Output the (x, y) coordinate of the center of the cell containing the given text.  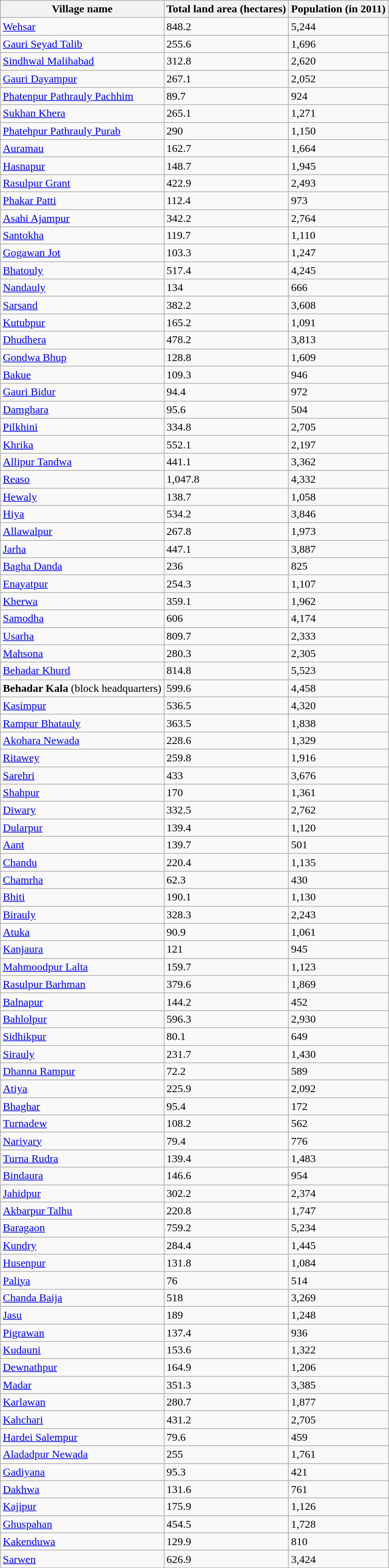
Gondwa Bhup (82, 357)
231.7 (227, 1054)
Kutubpur (82, 323)
Usarha (82, 636)
Jasu (82, 1315)
351.3 (227, 1385)
Dularpur (82, 828)
924 (338, 96)
170 (227, 793)
265.1 (227, 113)
342.2 (227, 218)
Gadiyana (82, 1472)
2,305 (338, 653)
3,385 (338, 1385)
Mahsona (82, 653)
Bagha Danda (82, 566)
1,962 (338, 601)
Sirauly (82, 1054)
Damghara (82, 410)
146.6 (227, 1176)
Bindaura (82, 1176)
Jarha (82, 549)
761 (338, 1489)
517.4 (227, 270)
Sarwen (82, 1559)
1,877 (338, 1402)
Phakar Patti (82, 200)
1,047.8 (227, 479)
302.2 (227, 1193)
1,126 (338, 1507)
128.8 (227, 357)
421 (338, 1472)
1,061 (338, 932)
Sidhikpur (82, 1036)
139.7 (227, 845)
936 (338, 1333)
1,838 (338, 723)
2,333 (338, 636)
Kajipur (82, 1507)
334.8 (227, 427)
Kundry (82, 1245)
534.2 (227, 514)
1,869 (338, 984)
2,052 (338, 79)
3,424 (338, 1559)
159.7 (227, 967)
225.9 (227, 1089)
4,174 (338, 619)
501 (338, 845)
379.6 (227, 984)
3,813 (338, 340)
1,747 (338, 1211)
3,608 (338, 305)
810 (338, 1541)
518 (227, 1298)
2,493 (338, 183)
1,361 (338, 793)
4,245 (338, 270)
153.6 (227, 1350)
2,930 (338, 1019)
1,123 (338, 967)
954 (338, 1176)
Wehsar (82, 27)
1,135 (338, 862)
144.2 (227, 1002)
441.1 (227, 462)
290 (227, 131)
431.2 (227, 1420)
Gauri Bidur (82, 392)
62.3 (227, 880)
Akbarpur Talhu (82, 1211)
259.8 (227, 758)
809.7 (227, 636)
Rasulpur Barhman (82, 984)
267.8 (227, 532)
363.5 (227, 723)
649 (338, 1036)
5,234 (338, 1228)
1,430 (338, 1054)
Population (in 2011) (338, 9)
95.4 (227, 1106)
5,244 (338, 27)
Sarsand (82, 305)
Ghuspahan (82, 1524)
1,247 (338, 253)
328.3 (227, 915)
76 (227, 1280)
459 (338, 1437)
Rasulpur Grant (82, 183)
Aladadpur Newada (82, 1455)
Behadar Kala (block headquarters) (82, 688)
80.1 (227, 1036)
972 (338, 392)
Kherwa (82, 601)
Kudauni (82, 1350)
Sukhan Khera (82, 113)
94.4 (227, 392)
759.2 (227, 1228)
1,271 (338, 113)
236 (227, 566)
Enayatpur (82, 584)
Bhatouly (82, 270)
172 (338, 1106)
382.2 (227, 305)
422.9 (227, 183)
Paliya (82, 1280)
190.1 (227, 897)
1,130 (338, 897)
Baragaon (82, 1228)
Behadar Khurd (82, 671)
280.7 (227, 1402)
129.9 (227, 1541)
Hiya (82, 514)
3,846 (338, 514)
Kanjaura (82, 949)
536.5 (227, 706)
596.3 (227, 1019)
504 (338, 410)
Turna Rudra (82, 1158)
Jahidpur (82, 1193)
1,483 (338, 1158)
3,676 (338, 776)
Pilkhini (82, 427)
2,762 (338, 810)
Madar (82, 1385)
945 (338, 949)
Atiya (82, 1089)
220.4 (227, 862)
1,107 (338, 584)
599.6 (227, 688)
Reaso (82, 479)
Dewnathpur (82, 1368)
Gogawan Jot (82, 253)
109.3 (227, 375)
452 (338, 1002)
Birauly (82, 915)
1,120 (338, 828)
3,887 (338, 549)
95.3 (227, 1472)
Hewaly (82, 496)
Allipur Tandwa (82, 462)
Phatehpur Pathrauly Purab (82, 131)
79.6 (227, 1437)
72.2 (227, 1072)
148.7 (227, 166)
776 (338, 1141)
Aant (82, 845)
946 (338, 375)
5,523 (338, 671)
3,269 (338, 1298)
121 (227, 949)
137.4 (227, 1333)
Kasimpur (82, 706)
3,362 (338, 462)
447.1 (227, 549)
Sarehri (82, 776)
1,058 (338, 496)
131.6 (227, 1489)
90.9 (227, 932)
Auramau (82, 148)
Hardei Salempur (82, 1437)
Dhudhera (82, 340)
108.2 (227, 1124)
1,091 (338, 323)
Husenpur (82, 1263)
332.5 (227, 810)
Bahlolpur (82, 1019)
Ritawey (82, 758)
2,092 (338, 1089)
Bakue (82, 375)
814.8 (227, 671)
4,320 (338, 706)
1,664 (338, 148)
284.4 (227, 1245)
Phatenpur Pathrauly Pachhim (82, 96)
112.4 (227, 200)
Samodha (82, 619)
1,110 (338, 236)
254.3 (227, 584)
2,243 (338, 915)
666 (338, 288)
103.3 (227, 253)
Asahi Ajampur (82, 218)
454.5 (227, 1524)
1,609 (338, 357)
138.7 (227, 496)
4,458 (338, 688)
175.9 (227, 1507)
1,696 (338, 44)
1,084 (338, 1263)
Total land area (hectares) (227, 9)
Dakhwa (82, 1489)
Allawalpur (82, 532)
Chanda Baija (82, 1298)
848.2 (227, 27)
1,248 (338, 1315)
562 (338, 1124)
Akohara Newada (82, 740)
Nandauly (82, 288)
Balnapur (82, 1002)
478.2 (227, 340)
589 (338, 1072)
95.6 (227, 410)
1,329 (338, 740)
Village name (82, 9)
134 (227, 288)
552.1 (227, 444)
825 (338, 566)
1,973 (338, 532)
1,322 (338, 1350)
Sindhwal Malihabad (82, 61)
Mahmoodpur Lalta (82, 967)
Diwary (82, 810)
359.1 (227, 601)
Dhanna Rampur (82, 1072)
79.4 (227, 1141)
430 (338, 880)
1,761 (338, 1455)
162.7 (227, 148)
1,728 (338, 1524)
2,197 (338, 444)
228.6 (227, 740)
4,332 (338, 479)
131.8 (227, 1263)
2,374 (338, 1193)
433 (227, 776)
Karlawan (82, 1402)
Hasnapur (82, 166)
Bhaghar (82, 1106)
Turnadew (82, 1124)
Khrika (82, 444)
189 (227, 1315)
Santokha (82, 236)
Gauri Dayampur (82, 79)
Bhiti (82, 897)
280.3 (227, 653)
165.2 (227, 323)
119.7 (227, 236)
Chandu (82, 862)
Shahpur (82, 793)
Rampur Bhatauly (82, 723)
Kakenduwa (82, 1541)
973 (338, 200)
Pigrawan (82, 1333)
255 (227, 1455)
Atuka (82, 932)
514 (338, 1280)
220.8 (227, 1211)
312.8 (227, 61)
1,150 (338, 131)
1,206 (338, 1368)
Kahchari (82, 1420)
Gauri Seyad Talib (82, 44)
626.9 (227, 1559)
1,445 (338, 1245)
164.9 (227, 1368)
255.6 (227, 44)
1,916 (338, 758)
267.1 (227, 79)
89.7 (227, 96)
2,620 (338, 61)
1,945 (338, 166)
Chamrha (82, 880)
Nariyary (82, 1141)
606 (227, 619)
2,764 (338, 218)
